For the text-containing cell, return its midpoint in (X, Y) coordinate format. 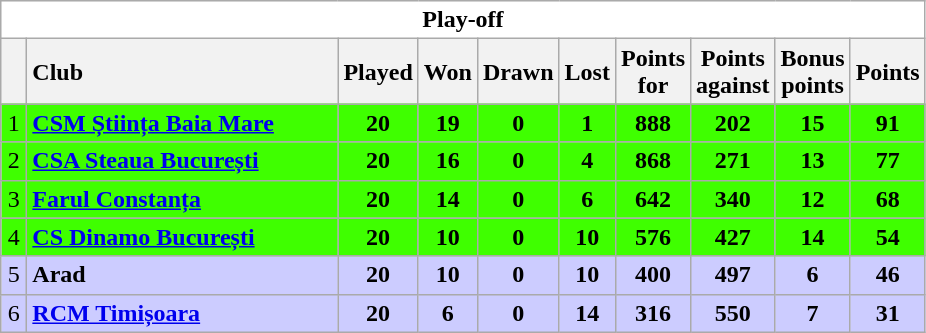
15 (812, 123)
19 (448, 123)
Lost (587, 72)
Points against (733, 72)
497 (733, 275)
3 (14, 199)
5 (14, 275)
CSM Știința Baia Mare (182, 123)
868 (652, 161)
CSA Steaua București (182, 161)
427 (733, 237)
271 (733, 161)
Points (888, 72)
550 (733, 313)
400 (652, 275)
12 (812, 199)
7 (812, 313)
642 (652, 199)
13 (812, 161)
68 (888, 199)
77 (888, 161)
54 (888, 237)
46 (888, 275)
RCM Timișoara (182, 313)
888 (652, 123)
576 (652, 237)
2 (14, 161)
Points for (652, 72)
31 (888, 313)
202 (733, 123)
Farul Constanța (182, 199)
Played (378, 72)
CS Dinamo București (182, 237)
Club (182, 72)
Play-off (463, 20)
340 (733, 199)
Won (448, 72)
91 (888, 123)
Bonus points (812, 72)
316 (652, 313)
Drawn (518, 72)
Arad (182, 275)
16 (448, 161)
